Pinpoint the cell where the given text exists, returning its (x, y) midpoint coordinate. 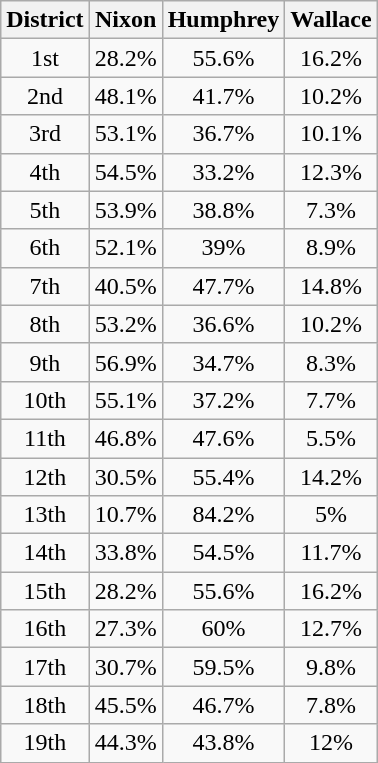
7.7% (331, 400)
12th (45, 477)
46.7% (224, 705)
5% (331, 515)
36.7% (224, 134)
Humphrey (224, 20)
37.2% (224, 400)
33.2% (224, 172)
8.9% (331, 248)
Wallace (331, 20)
40.5% (126, 286)
53.2% (126, 324)
45.5% (126, 705)
2nd (45, 96)
Nixon (126, 20)
11th (45, 438)
44.3% (126, 743)
11.7% (331, 553)
9th (45, 362)
9.8% (331, 667)
1st (45, 58)
19th (45, 743)
13th (45, 515)
33.8% (126, 553)
60% (224, 629)
30.7% (126, 667)
7.3% (331, 210)
46.8% (126, 438)
6th (45, 248)
43.8% (224, 743)
7.8% (331, 705)
3rd (45, 134)
8th (45, 324)
7th (45, 286)
12.7% (331, 629)
8.3% (331, 362)
34.7% (224, 362)
47.6% (224, 438)
53.1% (126, 134)
53.9% (126, 210)
16th (45, 629)
10th (45, 400)
15th (45, 591)
55.4% (224, 477)
12.3% (331, 172)
59.5% (224, 667)
30.5% (126, 477)
84.2% (224, 515)
47.7% (224, 286)
48.1% (126, 96)
4th (45, 172)
5.5% (331, 438)
17th (45, 667)
38.8% (224, 210)
36.6% (224, 324)
10.1% (331, 134)
55.1% (126, 400)
39% (224, 248)
18th (45, 705)
12% (331, 743)
District (45, 20)
14th (45, 553)
52.1% (126, 248)
27.3% (126, 629)
14.8% (331, 286)
14.2% (331, 477)
5th (45, 210)
41.7% (224, 96)
56.9% (126, 362)
10.7% (126, 515)
